Identify which cell holds the provided text, then report its [x, y] central coordinate. 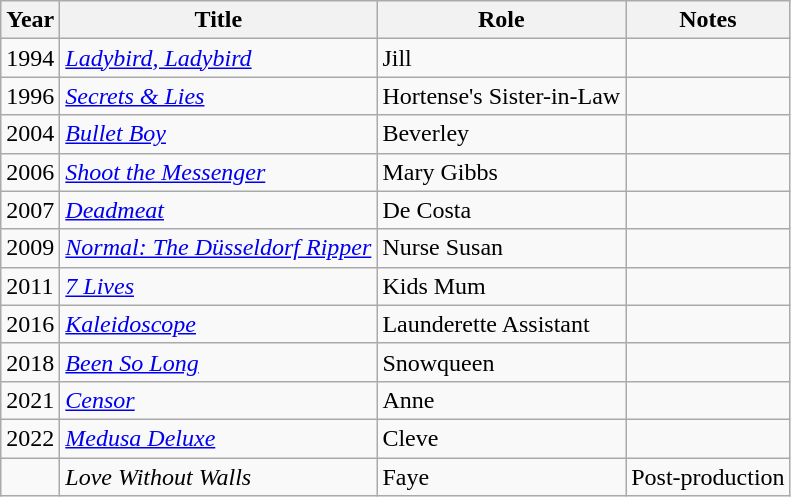
Cleve [502, 438]
Year [30, 20]
Post-production [708, 477]
1994 [30, 58]
2016 [30, 324]
Anne [502, 400]
2011 [30, 286]
Normal: The Düsseldorf Ripper [218, 248]
2022 [30, 438]
Censor [218, 400]
Jill [502, 58]
Kaleidoscope [218, 324]
Deadmeat [218, 210]
Hortense's Sister-in-Law [502, 96]
Ladybird, Ladybird [218, 58]
Title [218, 20]
1996 [30, 96]
Love Without Walls [218, 477]
Role [502, 20]
2007 [30, 210]
Beverley [502, 134]
7 Lives [218, 286]
2021 [30, 400]
Launderette Assistant [502, 324]
2009 [30, 248]
Bullet Boy [218, 134]
2004 [30, 134]
Been So Long [218, 362]
Secrets & Lies [218, 96]
Nurse Susan [502, 248]
Faye [502, 477]
Shoot the Messenger [218, 172]
2018 [30, 362]
De Costa [502, 210]
Snowqueen [502, 362]
Notes [708, 20]
2006 [30, 172]
Mary Gibbs [502, 172]
Kids Mum [502, 286]
Medusa Deluxe [218, 438]
